Search for the cell housing the specified text and yield its [X, Y] center coordinate. 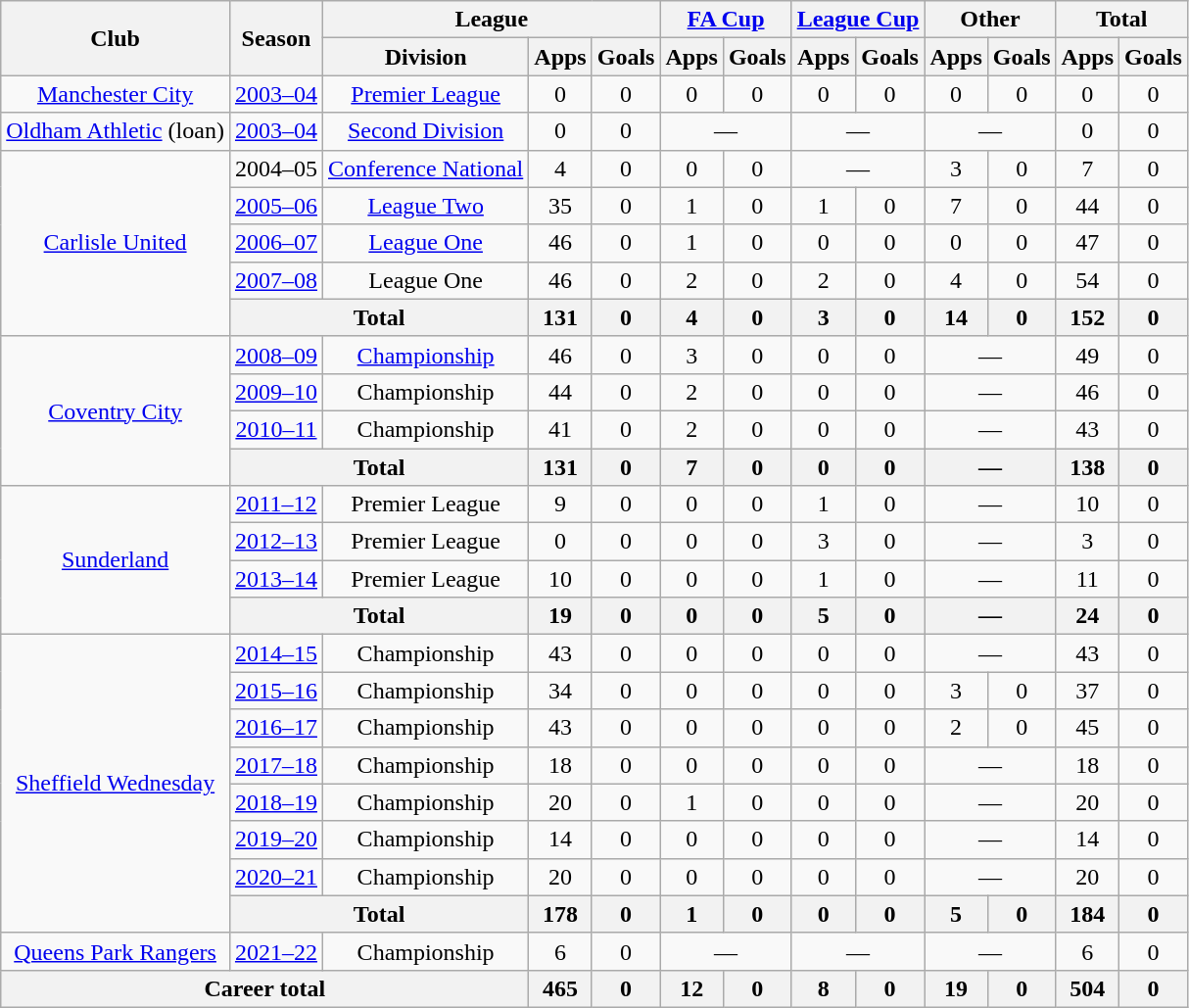
2014–15 [276, 653]
465 [560, 988]
2019–20 [276, 840]
49 [1087, 355]
24 [1087, 616]
League Two [425, 206]
FA Cup [726, 20]
League [491, 20]
2007–08 [276, 280]
12 [691, 988]
2004–05 [276, 168]
2020–21 [276, 877]
11 [1087, 579]
2018–19 [276, 802]
9 [560, 504]
Coventry City [116, 410]
35 [560, 206]
41 [560, 429]
Club [116, 38]
2016–17 [276, 728]
2015–16 [276, 691]
Carlisle United [116, 243]
47 [1087, 243]
Sunderland [116, 560]
2005–06 [276, 206]
54 [1087, 280]
37 [1087, 691]
Oldham Athletic (loan) [116, 131]
2017–18 [276, 765]
2008–09 [276, 355]
2021–22 [276, 951]
2013–14 [276, 579]
34 [560, 691]
League Cup [858, 20]
152 [1087, 317]
2011–12 [276, 504]
Sheffield Wednesday [116, 784]
2009–10 [276, 392]
Conference National [425, 168]
138 [1087, 467]
45 [1087, 728]
8 [823, 988]
Other [990, 20]
Queens Park Rangers [116, 951]
2012–13 [276, 542]
2010–11 [276, 429]
Division [425, 57]
Career total [264, 988]
Second Division [425, 131]
2006–07 [276, 243]
Season [276, 38]
504 [1087, 988]
184 [1087, 914]
178 [560, 914]
Manchester City [116, 94]
